Extract the [X, Y] coordinate from the center of the cell holding the provided text.  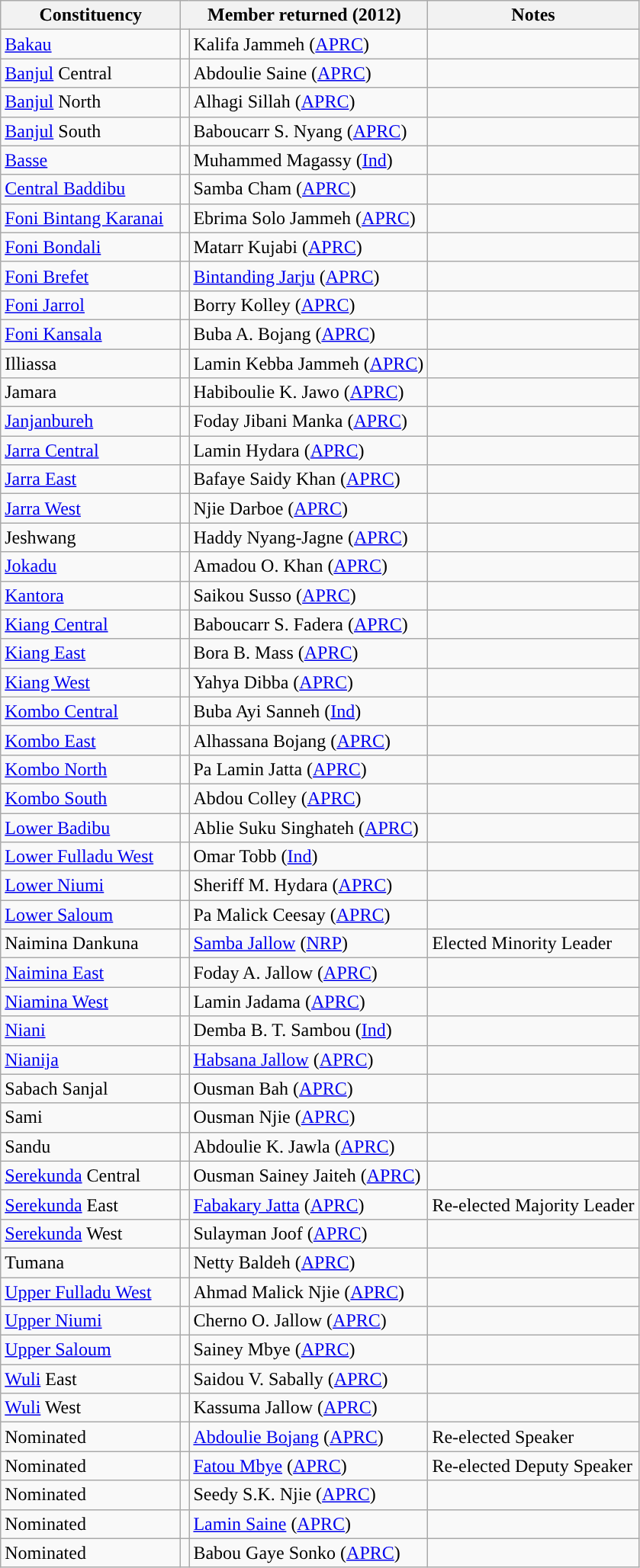
Seedy S.K. Njie (APRC) [308, 1495]
Foni Bintang Karanai [91, 218]
Alhagi Sillah (APRC) [308, 102]
Borry Kolley (APRC) [308, 305]
Sami [91, 1117]
Niamina West [91, 1002]
Babou Gaye Sonko (APRC) [308, 1553]
Habsana Jallow (APRC) [308, 1060]
Kiang East [91, 653]
Kombo Central [91, 711]
Lamin Saine (APRC) [308, 1524]
Ebrima Solo Jammeh (APRC) [308, 218]
Jokadu [91, 566]
Kalifa Jammeh (APRC) [308, 44]
Buba A. Bojang (APRC) [308, 334]
Kombo South [91, 798]
Saidou V. Sabally (APRC) [308, 1379]
Elected Minority Leader [533, 944]
Ahmad Malick Njie (APRC) [308, 1292]
Abdoulie Saine (APRC) [308, 73]
Baboucarr S. Fadera (APRC) [308, 624]
Banjul North [91, 102]
Banjul South [91, 131]
Habiboulie K. Jawo (APRC) [308, 393]
Lamin Jadama (APRC) [308, 1002]
Cherno O. Jallow (APRC) [308, 1321]
Central Baddibu [91, 189]
Kassuma Jallow (APRC) [308, 1408]
Wuli East [91, 1379]
Pa Malick Ceesay (APRC) [308, 915]
Nianija [91, 1060]
Sheriff M. Hydara (APRC) [308, 886]
Jarra Central [91, 451]
Foday Jibani Manka (APRC) [308, 422]
Kombo North [91, 769]
Illiassa [91, 364]
Notes [533, 15]
Ousman Bah (APRC) [308, 1089]
Lamin Kebba Jammeh (APRC) [308, 364]
Serekunda West [91, 1233]
Wuli West [91, 1408]
Bakau [91, 44]
Niani [91, 1031]
Serekunda Central [91, 1175]
Bora B. Mass (APRC) [308, 653]
Foni Jarrol [91, 305]
Jarra East [91, 479]
Sainey Mbye (APRC) [308, 1350]
Alhassana Bojang (APRC) [308, 740]
Saikou Susso (APRC) [308, 595]
Njie Darboe (APRC) [308, 508]
Jeshwang [91, 537]
Janjanbureh [91, 422]
Samba Cham (APRC) [308, 189]
Buba Ayi Sanneh (Ind) [308, 711]
Upper Saloum [91, 1350]
Lower Saloum [91, 915]
Serekunda East [91, 1204]
Kombo East [91, 740]
Basse [91, 160]
Foday A. Jallow (APRC) [308, 973]
Sulayman Joof (APRC) [308, 1233]
Pa Lamin Jatta (APRC) [308, 769]
Lamin Hydara (APRC) [308, 451]
Jamara [91, 393]
Fabakary Jatta (APRC) [308, 1204]
Baboucarr S. Nyang (APRC) [308, 131]
Haddy Nyang-Jagne (APRC) [308, 537]
Foni Bondali [91, 247]
Sabach Sanjal [91, 1089]
Lower Badibu [91, 827]
Re-elected Deputy Speaker [533, 1466]
Lower Niumi [91, 886]
Matarr Kujabi (APRC) [308, 247]
Kantora [91, 595]
Upper Niumi [91, 1321]
Abdoulie K. Jawla (APRC) [308, 1146]
Member returned (2012) [304, 15]
Constituency [91, 15]
Kiang Central [91, 624]
Ousman Sainey Jaiteh (APRC) [308, 1175]
Omar Tobb (Ind) [308, 857]
Fatou Mbye (APRC) [308, 1466]
Bintanding Jarju (APRC) [308, 276]
Demba B. T. Sambou (Ind) [308, 1031]
Muhammed Magassy (Ind) [308, 160]
Jarra West [91, 508]
Upper Fulladu West [91, 1292]
Yahya Dibba (APRC) [308, 682]
Ablie Suku Singhateh (APRC) [308, 827]
Naimina Dankuna [91, 944]
Kiang West [91, 682]
Banjul Central [91, 73]
Re-elected Majority Leader [533, 1204]
Bafaye Saidy Khan (APRC) [308, 479]
Naimina East [91, 973]
Abdoulie Bojang (APRC) [308, 1437]
Foni Brefet [91, 276]
Sandu [91, 1146]
Lower Fulladu West [91, 857]
Tumana [91, 1262]
Re-elected Speaker [533, 1437]
Abdou Colley (APRC) [308, 798]
Ousman Njie (APRC) [308, 1117]
Netty Baldeh (APRC) [308, 1262]
Samba Jallow (NRP) [308, 944]
Foni Kansala [91, 334]
Amadou O. Khan (APRC) [308, 566]
